Find where the given text appears and provide that cell's center as (X, Y) coordinate. 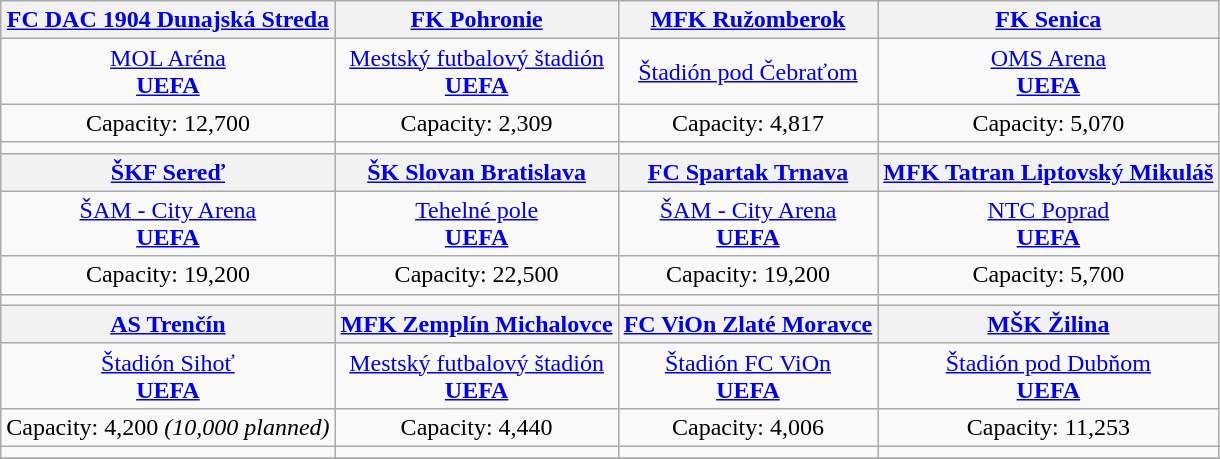
Štadión pod Čebraťom (748, 72)
NTC PopradUEFA (1048, 224)
FC Spartak Trnava (748, 172)
Capacity: 4,440 (476, 427)
ŠK Slovan Bratislava (476, 172)
Capacity: 22,500 (476, 275)
FK Senica (1048, 20)
FC DAC 1904 Dunajská Streda (168, 20)
MFK Tatran Liptovský Mikuláš (1048, 172)
Štadión pod DubňomUEFA (1048, 376)
MŠK Žilina (1048, 324)
Capacity: 4,200 (10,000 planned) (168, 427)
Capacity: 4,006 (748, 427)
MOL Aréna UEFA (168, 72)
FK Pohronie (476, 20)
FC ViOn Zlaté Moravce (748, 324)
MFK Ružomberok (748, 20)
MFK Zemplín Michalovce (476, 324)
Tehelné pole UEFA (476, 224)
Štadión FC ViOn UEFA (748, 376)
Capacity: 4,817 (748, 123)
AS Trenčín (168, 324)
ŠKF Sereď (168, 172)
Capacity: 5,070 (1048, 123)
Capacity: 11,253 (1048, 427)
Štadión SihoťUEFA (168, 376)
Capacity: 12,700 (168, 123)
Capacity: 5,700 (1048, 275)
OMS ArenaUEFA (1048, 72)
Capacity: 2,309 (476, 123)
